Locate the cell with the specified text and output its [x, y] center coordinate. 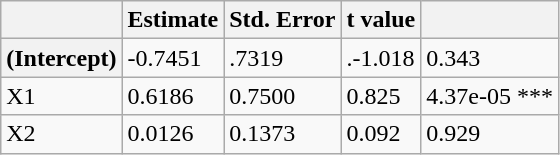
X2 [62, 134]
4.37e-05 *** [490, 96]
.-1.018 [381, 58]
Std. Error [282, 20]
-0.7451 [173, 58]
0.6186 [173, 96]
0.7500 [282, 96]
(Intercept) [62, 58]
Estimate [173, 20]
0.1373 [282, 134]
0.343 [490, 58]
0.092 [381, 134]
X1 [62, 96]
0.0126 [173, 134]
0.825 [381, 96]
0.929 [490, 134]
t value [381, 20]
.7319 [282, 58]
